Determine the [X, Y] coordinate at the center of the cell enclosing the given text.  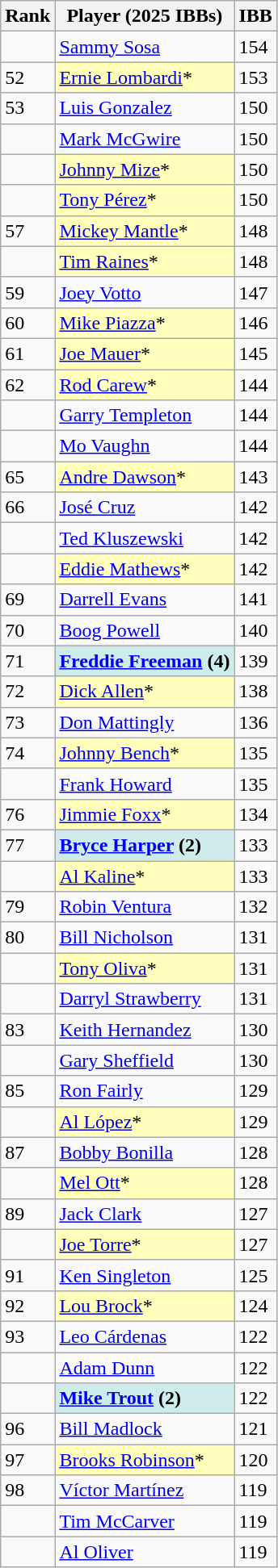
Ted Kluszewski [145, 538]
Mark McGwire [145, 139]
125 [255, 1275]
60 [27, 323]
Ron Fairly [145, 1091]
Rank [27, 16]
Tony Oliva* [145, 968]
Johnny Bench* [145, 753]
Gary Sheffield [145, 1060]
IBB [255, 16]
73 [27, 722]
134 [255, 814]
59 [27, 292]
Ken Singleton [145, 1275]
Brooks Robinson* [145, 1460]
Mickey Mantle* [145, 231]
Joey Votto [145, 292]
91 [27, 1275]
Garry Templeton [145, 416]
79 [27, 907]
70 [27, 630]
98 [27, 1491]
Bill Madlock [145, 1429]
87 [27, 1152]
138 [255, 692]
146 [255, 323]
Lou Brock* [145, 1306]
89 [27, 1214]
77 [27, 845]
Mo Vaughn [145, 446]
120 [255, 1460]
Mel Ott* [145, 1183]
Jimmie Foxx* [145, 814]
Al Oliver [145, 1552]
93 [27, 1336]
Dick Allen* [145, 692]
62 [27, 385]
Al López* [145, 1122]
57 [27, 231]
140 [255, 630]
José Cruz [145, 508]
Eddie Mathews* [145, 569]
72 [27, 692]
Ernie Lombardi* [145, 77]
141 [255, 600]
Mike Piazza* [145, 323]
Leo Cárdenas [145, 1336]
Rod Carew* [145, 385]
52 [27, 77]
Andre Dawson* [145, 477]
71 [27, 661]
153 [255, 77]
Darrell Evans [145, 600]
85 [27, 1091]
Bill Nicholson [145, 938]
Keith Hernandez [145, 1030]
Johnny Mize* [145, 169]
96 [27, 1429]
121 [255, 1429]
Player (2025 IBBs) [145, 16]
Bobby Bonilla [145, 1152]
136 [255, 722]
Víctor Martínez [145, 1491]
Sammy Sosa [145, 47]
Bryce Harper (2) [145, 845]
61 [27, 353]
Adam Dunn [145, 1368]
Robin Ventura [145, 907]
147 [255, 292]
Joe Mauer* [145, 353]
76 [27, 814]
83 [27, 1030]
Jack Clark [145, 1214]
Don Mattingly [145, 722]
Luis Gonzalez [145, 108]
97 [27, 1460]
Mike Trout (2) [145, 1399]
Joe Torre* [145, 1244]
69 [27, 600]
Tim McCarver [145, 1521]
154 [255, 47]
Boog Powell [145, 630]
Tony Pérez* [145, 200]
66 [27, 508]
53 [27, 108]
80 [27, 938]
124 [255, 1306]
139 [255, 661]
92 [27, 1306]
Freddie Freeman (4) [145, 661]
74 [27, 753]
65 [27, 477]
Frank Howard [145, 784]
143 [255, 477]
Darryl Strawberry [145, 999]
Al Kaline* [145, 876]
Tim Raines* [145, 261]
145 [255, 353]
132 [255, 907]
